Pinpoint the cell where the given text exists, returning its (x, y) midpoint coordinate. 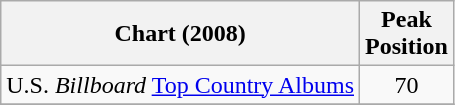
U.S. Billboard Top Country Albums (180, 85)
70 (407, 85)
PeakPosition (407, 34)
Chart (2008) (180, 34)
